Determine the (x, y) coordinate at the center of the cell enclosing the given text.  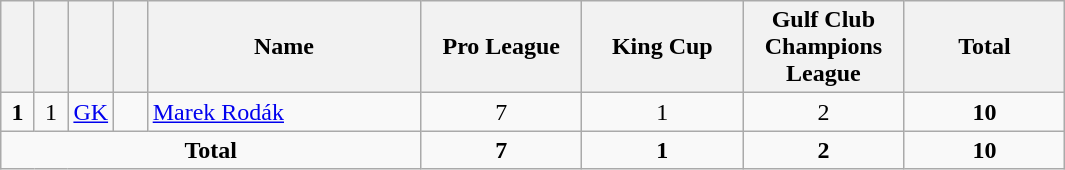
Pro League (502, 47)
GK (91, 112)
King Cup (662, 47)
Marek Rodák (284, 112)
Name (284, 47)
Gulf Club Champions League (824, 47)
